Detect which cell encompasses the target text, then output its (X, Y) center coordinate. 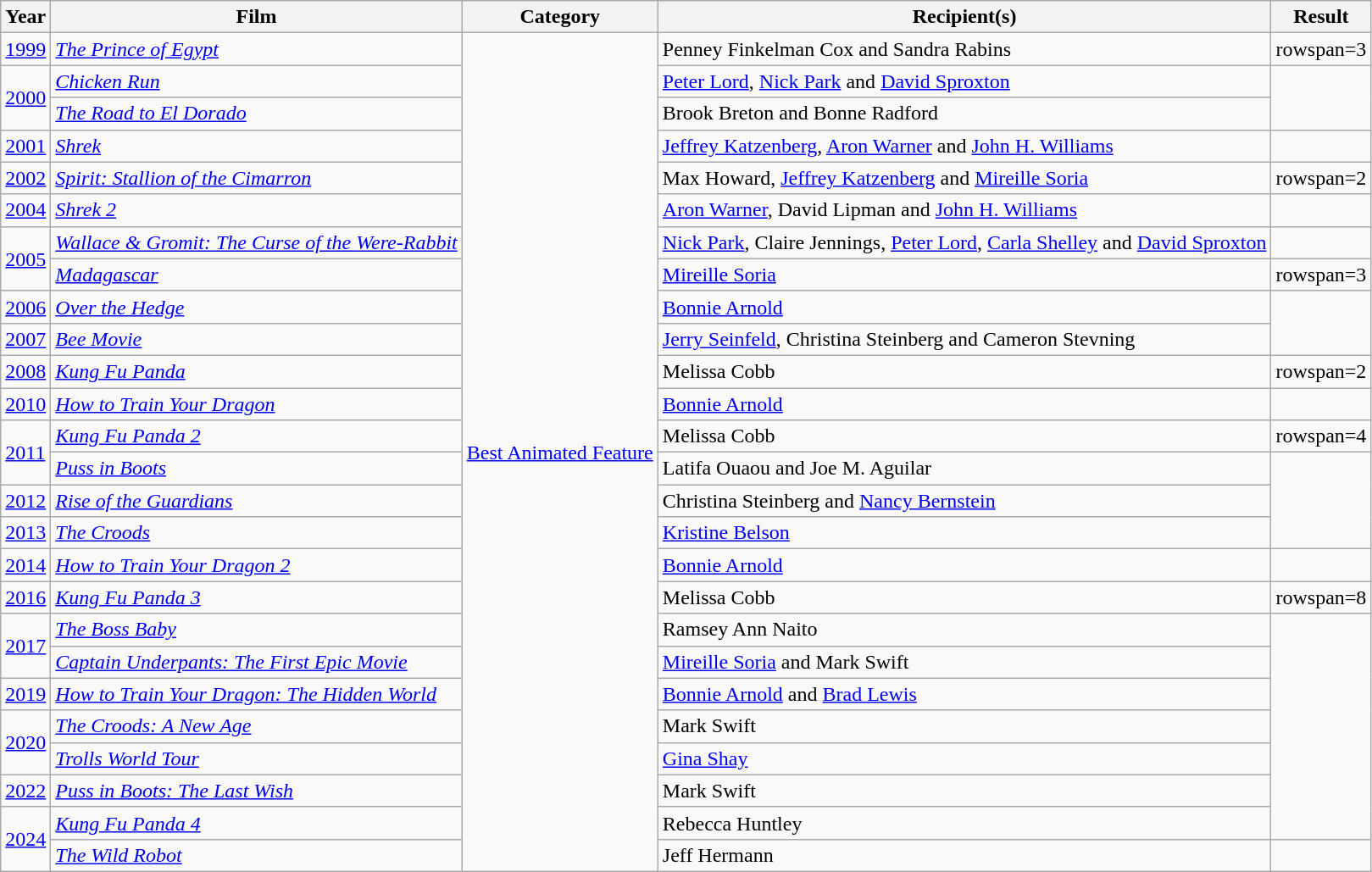
Jeffrey Katzenberg, Aron Warner and John H. Williams (964, 146)
The Croods: A New Age (256, 726)
The Wild Robot (256, 855)
Jeff Hermann (964, 855)
Nick Park, Claire Jennings, Peter Lord, Carla Shelley and David Sproxton (964, 242)
Bee Movie (256, 339)
How to Train Your Dragon 2 (256, 565)
Category (559, 17)
Max Howard, Jeffrey Katzenberg and Mireille Soria (964, 178)
2002 (25, 178)
2000 (25, 97)
Recipient(s) (964, 17)
2020 (25, 742)
Rebecca Huntley (964, 823)
2004 (25, 210)
How to Train Your Dragon: The Hidden World (256, 694)
Year (25, 17)
rowspan=4 (1321, 436)
Kung Fu Panda 3 (256, 597)
Puss in Boots (256, 469)
Bonnie Arnold and Brad Lewis (964, 694)
Captain Underpants: The First Epic Movie (256, 662)
Spirit: Stallion of the Cimarron (256, 178)
Mireille Soria (964, 275)
Mireille Soria and Mark Swift (964, 662)
Madagascar (256, 275)
Kung Fu Panda 2 (256, 436)
Kristine Belson (964, 533)
Shrek 2 (256, 210)
2007 (25, 339)
Brook Breton and Bonne Radford (964, 114)
2013 (25, 533)
2005 (25, 258)
Chicken Run (256, 81)
Jerry Seinfeld, Christina Steinberg and Cameron Stevning (964, 339)
rowspan=8 (1321, 597)
Kung Fu Panda (256, 371)
Aron Warner, David Lipman and John H. Williams (964, 210)
Over the Hedge (256, 307)
Puss in Boots: The Last Wish (256, 791)
2012 (25, 501)
2011 (25, 453)
2016 (25, 597)
Gina Shay (964, 758)
2022 (25, 791)
Trolls World Tour (256, 758)
How to Train Your Dragon (256, 404)
Result (1321, 17)
The Road to El Dorado (256, 114)
2006 (25, 307)
1999 (25, 49)
2024 (25, 839)
2017 (25, 646)
Penney Finkelman Cox and Sandra Rabins (964, 49)
2019 (25, 694)
2014 (25, 565)
2001 (25, 146)
Latifa Ouaou and Joe M. Aguilar (964, 469)
Best Animated Feature (559, 453)
Rise of the Guardians (256, 501)
Ramsey Ann Naito (964, 630)
Shrek (256, 146)
The Croods (256, 533)
Kung Fu Panda 4 (256, 823)
Film (256, 17)
2008 (25, 371)
Wallace & Gromit: The Curse of the Were-Rabbit (256, 242)
Christina Steinberg and Nancy Bernstein (964, 501)
Peter Lord, Nick Park and David Sproxton (964, 81)
The Boss Baby (256, 630)
2010 (25, 404)
The Prince of Egypt (256, 49)
